Extract the (X, Y) coordinate from the center of the cell holding the provided text.  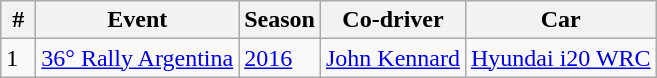
Car (560, 20)
2016 (280, 58)
Event (138, 20)
# (18, 20)
36° Rally Argentina (138, 58)
1 (18, 58)
John Kennard (392, 58)
Season (280, 20)
Hyundai i20 WRC (560, 58)
Co-driver (392, 20)
